Output the [X, Y] coordinate of the center of the cell containing the given text.  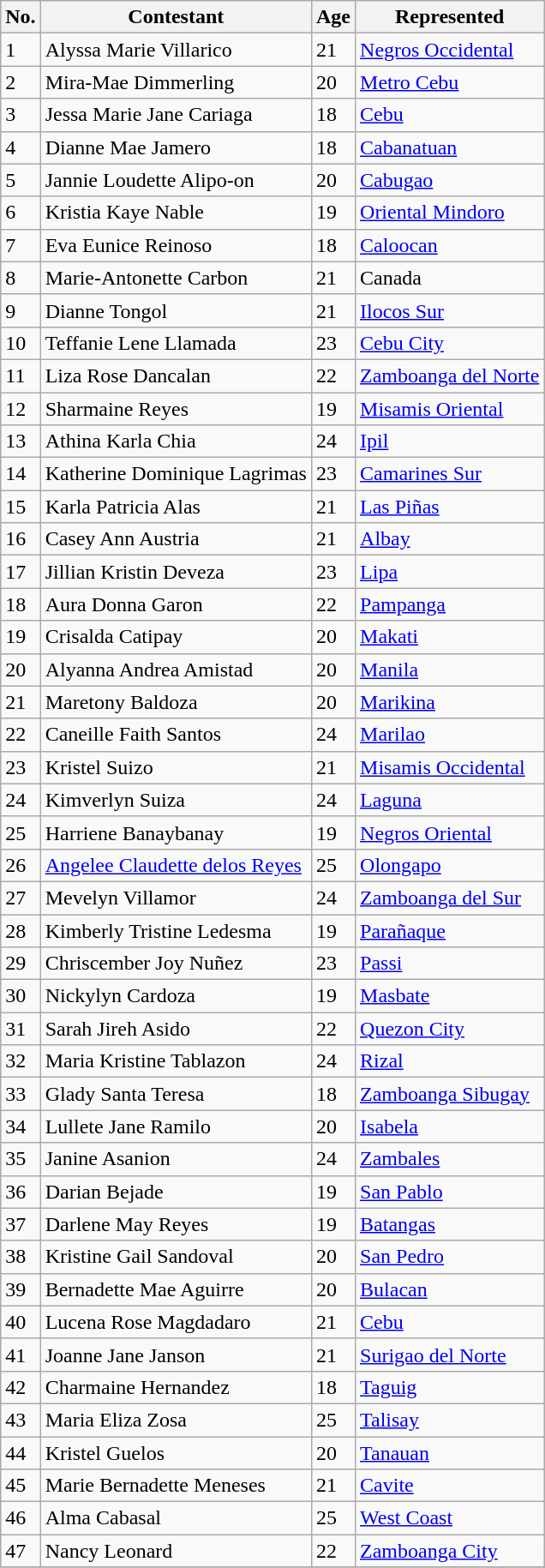
11 [21, 375]
Batangas [450, 1224]
35 [21, 1159]
Mira-Mae Dimmerling [176, 82]
2 [21, 82]
Makati [450, 637]
Lullete Jane Ramilo [176, 1126]
27 [21, 898]
Lucena Rose Magdadaro [176, 1322]
Negros Oriental [450, 832]
Manila [450, 670]
39 [21, 1289]
Surigao del Norte [450, 1355]
Ipil [450, 442]
Mevelyn Villamor [176, 898]
44 [21, 1453]
Katherine Dominique Lagrimas [176, 474]
Albay [450, 539]
Kimberly Tristine Ledesma [176, 930]
Zambales [450, 1159]
Tanauan [450, 1453]
Liza Rose Dancalan [176, 375]
Sarah Jireh Asido [176, 1029]
13 [21, 442]
Represented [450, 17]
Caneille Faith Santos [176, 735]
Bulacan [450, 1289]
Pampanga [450, 604]
8 [21, 278]
Misamis Oriental [450, 409]
Canada [450, 278]
Jannie Loudette Alipo-on [176, 180]
San Pablo [450, 1192]
Harriene Banaybanay [176, 832]
Ilocos Sur [450, 310]
26 [21, 865]
1 [21, 50]
Eva Eunice Reinoso [176, 245]
Cebu City [450, 343]
Laguna [450, 800]
Alma Cabasal [176, 1518]
Cavite [450, 1486]
45 [21, 1486]
Karla Patricia Alas [176, 507]
Camarines Sur [450, 474]
3 [21, 115]
Bernadette Mae Aguirre [176, 1289]
42 [21, 1387]
Kristia Kaye Nable [176, 213]
29 [21, 964]
Dianne Tongol [176, 310]
West Coast [450, 1518]
Maria Eliza Zosa [176, 1420]
Zamboanga del Norte [450, 375]
Maria Kristine Tablazon [176, 1061]
Passi [450, 964]
Darlene May Reyes [176, 1224]
Alyssa Marie Villarico [176, 50]
36 [21, 1192]
Talisay [450, 1420]
Oriental Mindoro [450, 213]
28 [21, 930]
6 [21, 213]
32 [21, 1061]
Kristel Suizo [176, 767]
14 [21, 474]
Misamis Occidental [450, 767]
Glady Santa Teresa [176, 1094]
Kristine Gail Sandoval [176, 1257]
Olongapo [450, 865]
30 [21, 996]
Kristel Guelos [176, 1453]
46 [21, 1518]
Kimverlyn Suiza [176, 800]
Parañaque [450, 930]
Charmaine Hernandez [176, 1387]
38 [21, 1257]
Taguig [450, 1387]
Lipa [450, 572]
No. [21, 17]
Las Piñas [450, 507]
Marilao [450, 735]
Rizal [450, 1061]
Casey Ann Austria [176, 539]
34 [21, 1126]
4 [21, 147]
Nancy Leonard [176, 1551]
Aura Donna Garon [176, 604]
40 [21, 1322]
31 [21, 1029]
17 [21, 572]
Jessa Marie Jane Cariaga [176, 115]
Angelee Claudette delos Reyes [176, 865]
Metro Cebu [450, 82]
Negros Occidental [450, 50]
10 [21, 343]
Marikina [450, 702]
Chriscember Joy Nuñez [176, 964]
Zamboanga Sibugay [450, 1094]
Sharmaine Reyes [176, 409]
37 [21, 1224]
Janine Asanion [176, 1159]
San Pedro [450, 1257]
Zamboanga City [450, 1551]
Cabugao [450, 180]
43 [21, 1420]
Alyanna Andrea Amistad [176, 670]
Isabela [450, 1126]
33 [21, 1094]
Jillian Kristin Deveza [176, 572]
Contestant [176, 17]
7 [21, 245]
16 [21, 539]
Crisalda Catipay [176, 637]
Teffanie Lene Llamada [176, 343]
Caloocan [450, 245]
Cabanatuan [450, 147]
Dianne Mae Jamero [176, 147]
12 [21, 409]
47 [21, 1551]
Zamboanga del Sur [450, 898]
Darian Bejade [176, 1192]
9 [21, 310]
Masbate [450, 996]
41 [21, 1355]
Nickylyn Cardoza [176, 996]
Age [332, 17]
Joanne Jane Janson [176, 1355]
5 [21, 180]
Marie-Antonette Carbon [176, 278]
Athina Karla Chia [176, 442]
Maretony Baldoza [176, 702]
Marie Bernadette Meneses [176, 1486]
15 [21, 507]
Quezon City [450, 1029]
